Search for the cell housing the specified text and yield its [X, Y] center coordinate. 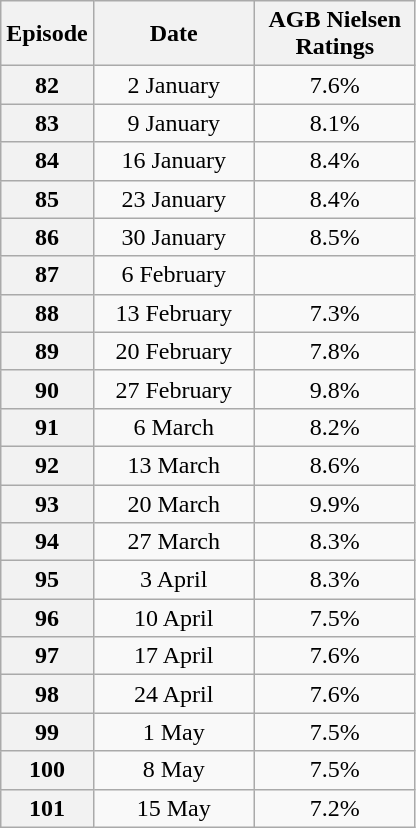
16 January [174, 161]
95 [47, 580]
8.2% [334, 427]
27 March [174, 542]
84 [47, 161]
Episode [47, 34]
6 February [174, 275]
Date [174, 34]
7.3% [334, 313]
13 March [174, 465]
89 [47, 351]
87 [47, 275]
9 January [174, 123]
82 [47, 85]
2 January [174, 85]
96 [47, 618]
86 [47, 237]
7.8% [334, 351]
7.2% [334, 808]
AGB NielsenRatings [334, 34]
8.5% [334, 237]
30 January [174, 237]
92 [47, 465]
23 January [174, 199]
15 May [174, 808]
8 May [174, 770]
10 April [174, 618]
88 [47, 313]
101 [47, 808]
98 [47, 694]
97 [47, 656]
1 May [174, 732]
20 March [174, 503]
20 February [174, 351]
91 [47, 427]
85 [47, 199]
93 [47, 503]
13 February [174, 313]
27 February [174, 389]
100 [47, 770]
90 [47, 389]
6 March [174, 427]
94 [47, 542]
17 April [174, 656]
8.1% [334, 123]
24 April [174, 694]
83 [47, 123]
9.8% [334, 389]
9.9% [334, 503]
99 [47, 732]
3 April [174, 580]
8.6% [334, 465]
